For the text-containing cell, return its midpoint in (x, y) coordinate format. 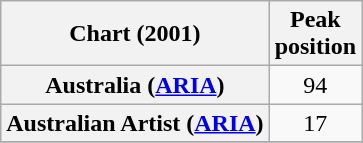
Peakposition (315, 34)
94 (315, 85)
Chart (2001) (135, 34)
Australia (ARIA) (135, 85)
Australian Artist (ARIA) (135, 123)
17 (315, 123)
